Provide the (x, y) coordinate of the cell's center where the given text is located.  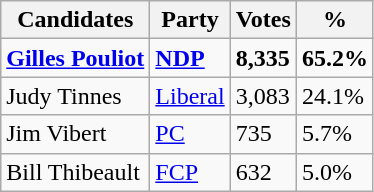
Gilles Pouliot (76, 58)
24.1% (334, 96)
% (334, 20)
Party (190, 20)
5.0% (334, 172)
8,335 (263, 58)
735 (263, 134)
3,083 (263, 96)
Liberal (190, 96)
FCP (190, 172)
Votes (263, 20)
Candidates (76, 20)
632 (263, 172)
65.2% (334, 58)
Judy Tinnes (76, 96)
PC (190, 134)
Jim Vibert (76, 134)
NDP (190, 58)
5.7% (334, 134)
Bill Thibeault (76, 172)
